Extract the [X, Y] coordinate from the center of the cell holding the provided text.  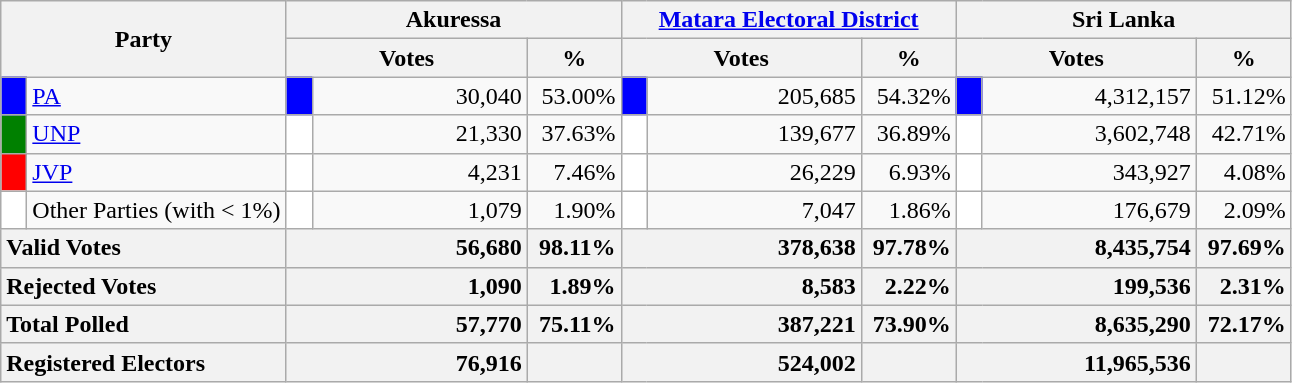
205,685 [754, 96]
Other Parties (with < 1%) [156, 210]
378,638 [741, 248]
4,231 [420, 172]
176,679 [1089, 210]
8,635,290 [1076, 324]
7,047 [754, 210]
1.90% [574, 210]
Registered Electors [144, 362]
387,221 [741, 324]
8,435,754 [1076, 248]
1,079 [420, 210]
51.12% [1244, 96]
36.89% [908, 134]
11,965,536 [1076, 362]
4.08% [1244, 172]
7.46% [574, 172]
343,927 [1089, 172]
37.63% [574, 134]
76,916 [406, 362]
1.86% [908, 210]
72.17% [1244, 324]
Akuressa [454, 20]
Rejected Votes [144, 286]
97.69% [1244, 248]
73.90% [908, 324]
8,583 [741, 286]
2.09% [1244, 210]
3,602,748 [1089, 134]
199,536 [1076, 286]
Valid Votes [144, 248]
1,090 [406, 286]
75.11% [574, 324]
Total Polled [144, 324]
139,677 [754, 134]
UNP [156, 134]
Sri Lanka [1124, 20]
2.22% [908, 286]
Matara Electoral District [788, 20]
57,770 [406, 324]
Party [144, 39]
21,330 [420, 134]
6.93% [908, 172]
42.71% [1244, 134]
30,040 [420, 96]
53.00% [574, 96]
PA [156, 96]
56,680 [406, 248]
97.78% [908, 248]
26,229 [754, 172]
524,002 [741, 362]
98.11% [574, 248]
4,312,157 [1089, 96]
2.31% [1244, 286]
1.89% [574, 286]
JVP [156, 172]
54.32% [908, 96]
